Provide the [x, y] coordinate of the cell's center where the given text is located.  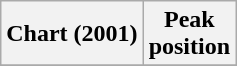
Peakposition [189, 34]
Chart (2001) [72, 34]
